For the text-containing cell, return its midpoint in [X, Y] coordinate format. 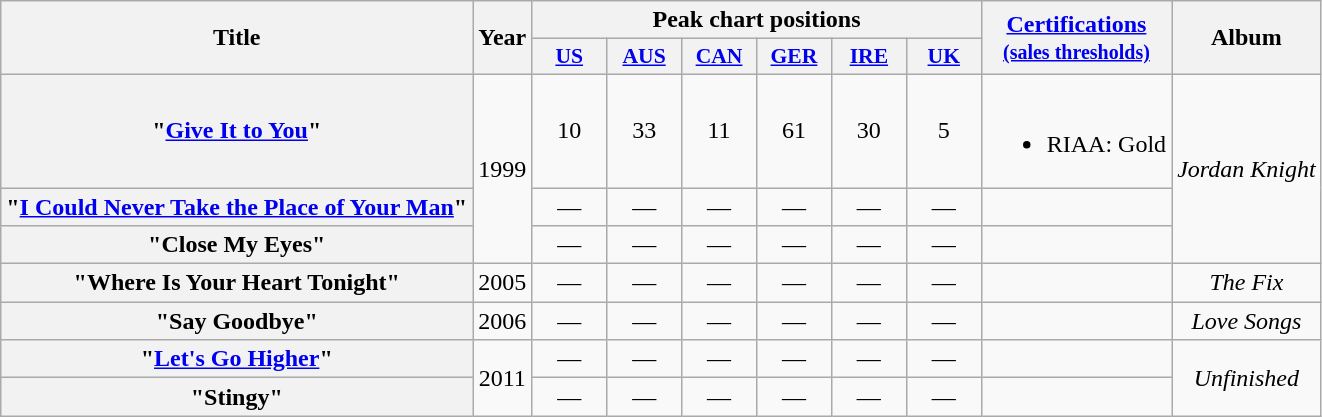
"Let's Go Higher" [237, 359]
Peak chart positions [756, 20]
GER [794, 57]
"Stingy" [237, 397]
"Say Goodbye" [237, 321]
33 [644, 130]
Jordan Knight [1247, 168]
30 [868, 130]
1999 [502, 168]
2005 [502, 283]
RIAA: Gold [1076, 130]
10 [570, 130]
2006 [502, 321]
Unfinished [1247, 378]
11 [720, 130]
Year [502, 38]
UK [944, 57]
"Give It to You" [237, 130]
"Close My Eyes" [237, 245]
The Fix [1247, 283]
"I Could Never Take the Place of Your Man" [237, 207]
"Where Is Your Heart Tonight" [237, 283]
IRE [868, 57]
CAN [720, 57]
AUS [644, 57]
5 [944, 130]
2011 [502, 378]
Certifications(sales thresholds) [1076, 38]
US [570, 57]
61 [794, 130]
Love Songs [1247, 321]
Album [1247, 38]
Title [237, 38]
